Return the (X, Y) coordinate for the center point of the cell that contains the specified text.  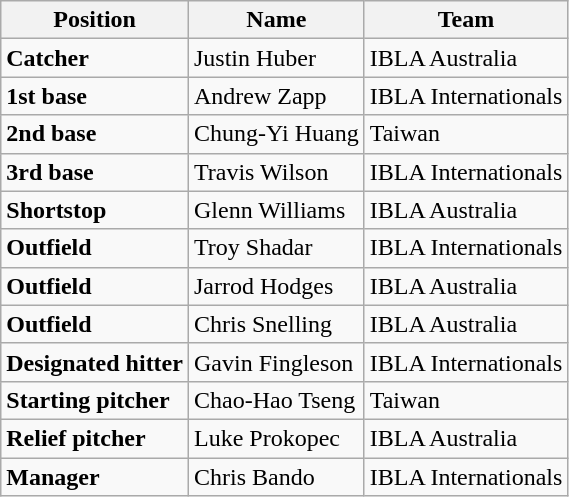
Chris Snelling (276, 324)
Name (276, 20)
Justin Huber (276, 58)
Jarrod Hodges (276, 286)
Gavin Fingleson (276, 362)
Travis Wilson (276, 172)
Position (95, 20)
Shortstop (95, 210)
Team (466, 20)
Troy Shadar (276, 248)
Chao-Hao Tseng (276, 400)
Glenn Williams (276, 210)
Andrew Zapp (276, 96)
Starting pitcher (95, 400)
Catcher (95, 58)
Luke Prokopec (276, 438)
2nd base (95, 134)
1st base (95, 96)
Relief pitcher (95, 438)
Chung-Yi Huang (276, 134)
Chris Bando (276, 477)
Designated hitter (95, 362)
Manager (95, 477)
3rd base (95, 172)
